Scan for the cell matching the given text and deliver its (x, y) coordinate at center. 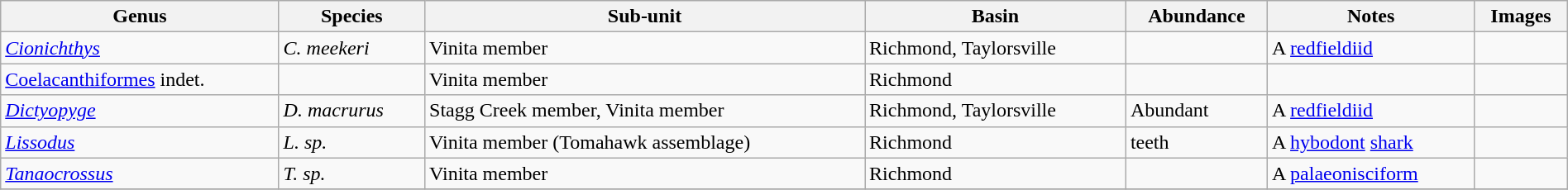
Images (1522, 17)
Lissodus (140, 142)
A hybodont shark (1371, 142)
Vinita member (Tomahawk assemblage) (645, 142)
D. macrurus (351, 111)
Basin (996, 17)
Abundance (1196, 17)
Stagg Creek member, Vinita member (645, 111)
Tanaocrossus (140, 173)
C. meekeri (351, 48)
Coelacanthiformes indet. (140, 79)
A palaeonisciform (1371, 173)
Notes (1371, 17)
Species (351, 17)
Genus (140, 17)
T. sp. (351, 173)
L. sp. (351, 142)
teeth (1196, 142)
Sub-unit (645, 17)
Dictyopyge (140, 111)
Abundant (1196, 111)
Cionichthys (140, 48)
